Determine the (x, y) coordinate at the center of the cell enclosing the given text.  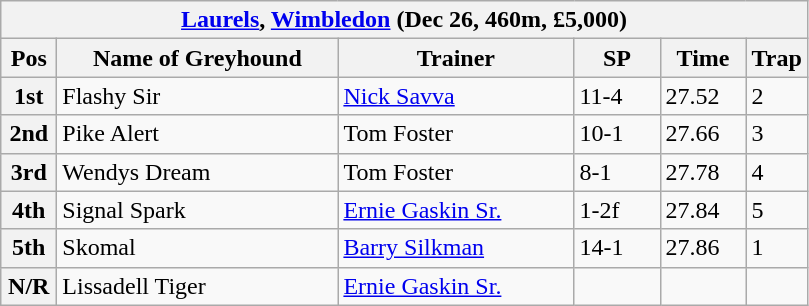
Lissadell Tiger (198, 286)
Flashy Sir (198, 96)
2nd (29, 134)
10-1 (617, 134)
N/R (29, 286)
3 (776, 134)
Wendys Dream (198, 172)
8-1 (617, 172)
14-1 (617, 248)
4th (29, 210)
Skomal (198, 248)
Trap (776, 58)
Pos (29, 58)
27.84 (703, 210)
1 (776, 248)
Nick Savva (456, 96)
11-4 (617, 96)
3rd (29, 172)
1-2f (617, 210)
5th (29, 248)
Pike Alert (198, 134)
SP (617, 58)
27.86 (703, 248)
27.78 (703, 172)
4 (776, 172)
1st (29, 96)
Time (703, 58)
5 (776, 210)
27.52 (703, 96)
Laurels, Wimbledon (Dec 26, 460m, £5,000) (404, 20)
Name of Greyhound (198, 58)
Barry Silkman (456, 248)
27.66 (703, 134)
Trainer (456, 58)
Signal Spark (198, 210)
2 (776, 96)
